For the text-containing cell, return its midpoint in [x, y] coordinate format. 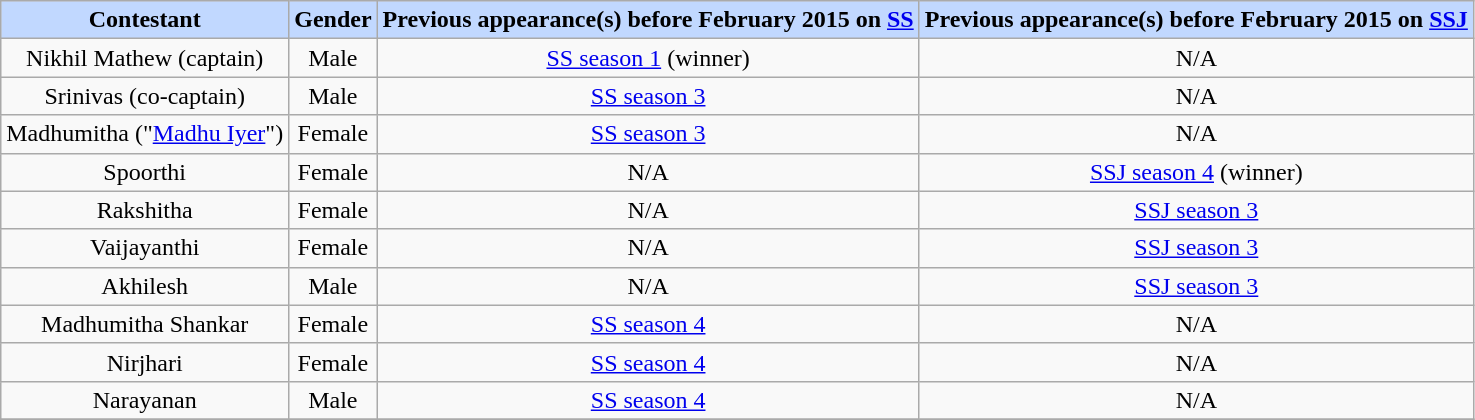
Nikhil Mathew (captain) [145, 58]
Spoorthi [145, 172]
Contestant [145, 20]
Madhumitha ("Madhu Iyer") [145, 134]
SS season 1 (winner) [648, 58]
Madhumitha Shankar [145, 324]
Nirjhari [145, 362]
Narayanan [145, 400]
Akhilesh [145, 286]
Previous appearance(s) before February 2015 on SSJ [1196, 20]
Previous appearance(s) before February 2015 on SS [648, 20]
Vaijayanthi [145, 248]
Rakshitha [145, 210]
SSJ season 4 (winner) [1196, 172]
Gender [333, 20]
Srinivas (co-captain) [145, 96]
